Determine the (X, Y) coordinate at the center of the cell enclosing the given text.  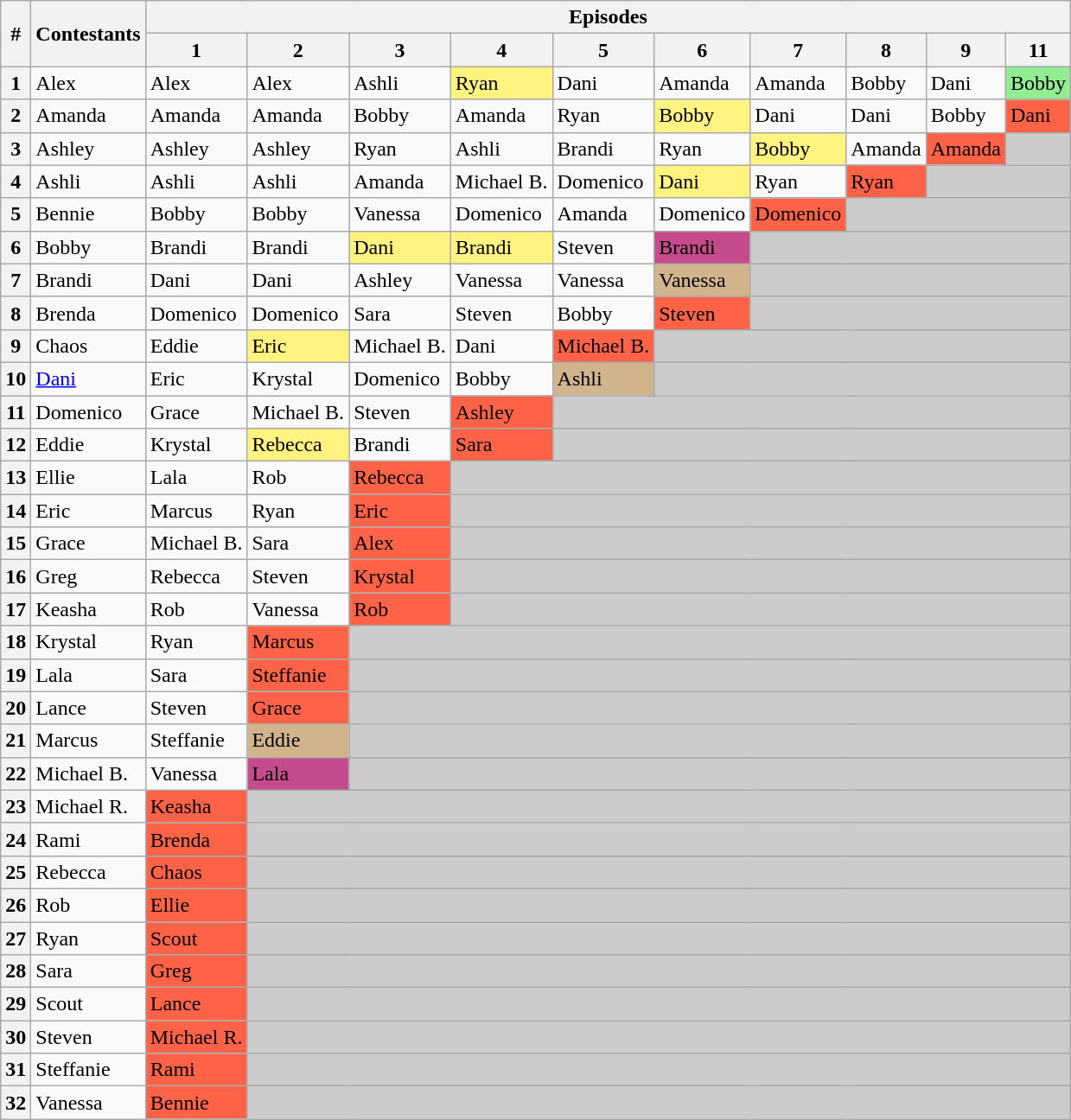
17 (16, 609)
Contestants (88, 34)
28 (16, 971)
30 (16, 1037)
13 (16, 478)
22 (16, 773)
31 (16, 1070)
20 (16, 708)
14 (16, 511)
19 (16, 675)
12 (16, 445)
18 (16, 642)
25 (16, 872)
24 (16, 839)
15 (16, 544)
21 (16, 741)
27 (16, 938)
Episodes (608, 17)
10 (16, 379)
16 (16, 576)
32 (16, 1103)
# (16, 34)
23 (16, 806)
26 (16, 905)
29 (16, 1004)
